Output the [x, y] coordinate of the center of the cell containing the given text.  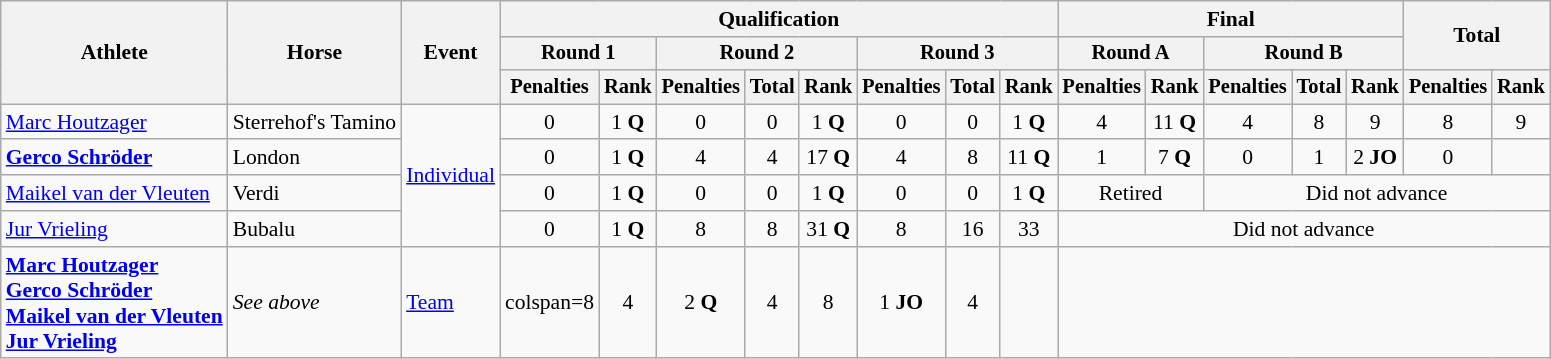
Marc Houtzager [114, 122]
Retired [1131, 193]
Qualification [779, 19]
33 [1029, 229]
Individual [450, 175]
1 JO [901, 303]
2 JO [1375, 158]
Verdi [314, 193]
17 Q [828, 158]
colspan=8 [550, 303]
Team [450, 303]
Final [1231, 19]
7 Q [1175, 158]
Bubalu [314, 229]
Gerco Schröder [114, 158]
Event [450, 52]
2 Q [701, 303]
Athlete [114, 52]
16 [972, 229]
Maikel van der Vleuten [114, 193]
Horse [314, 52]
31 Q [828, 229]
Round B [1303, 54]
Marc HoutzagerGerco SchröderMaikel van der VleutenJur Vrieling [114, 303]
Round 2 [757, 54]
Sterrehof's Tamino [314, 122]
Jur Vrieling [114, 229]
See above [314, 303]
Round A [1131, 54]
Round 3 [957, 54]
Round 1 [578, 54]
London [314, 158]
